Output the [X, Y] coordinate of the center of the cell containing the given text.  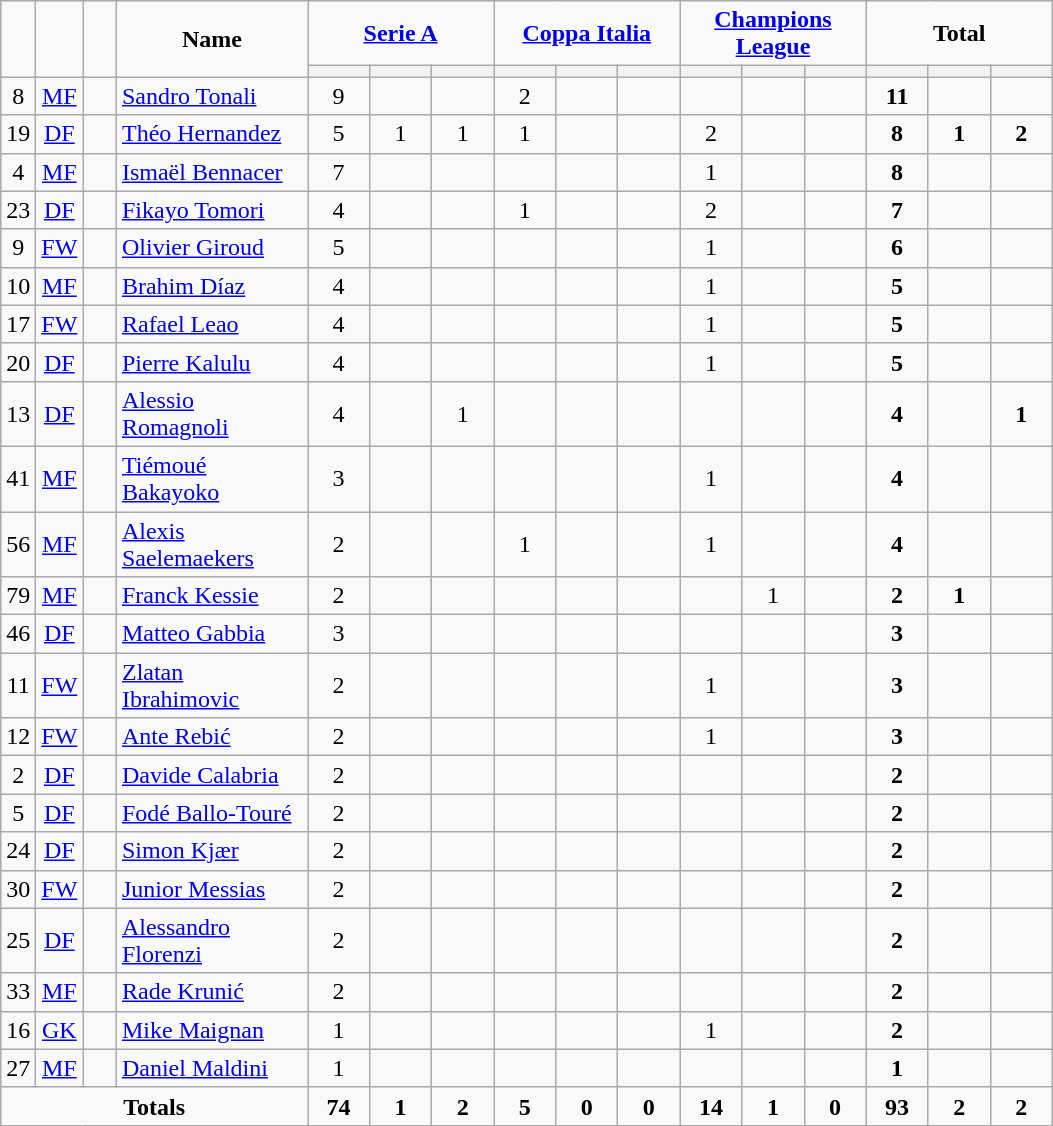
27 [18, 1068]
GK [60, 1030]
Brahim Díaz [212, 286]
Coppa Italia [587, 34]
46 [18, 634]
Totals [154, 1106]
Alessandro Florenzi [212, 940]
14 [711, 1106]
25 [18, 940]
Rade Krunić [212, 992]
Théo Hernandez [212, 134]
Franck Kessie [212, 596]
Rafael Leao [212, 324]
93 [897, 1106]
Olivier Giroud [212, 248]
Alessio Romagnoli [212, 414]
33 [18, 992]
23 [18, 210]
Tiémoué Bakayoko [212, 478]
79 [18, 596]
Mike Maignan [212, 1030]
13 [18, 414]
Serie A [401, 34]
Junior Messias [212, 889]
Fodé Ballo-Touré [212, 813]
Fikayo Tomori [212, 210]
6 [897, 248]
20 [18, 362]
Sandro Tonali [212, 96]
10 [18, 286]
12 [18, 737]
16 [18, 1030]
Davide Calabria [212, 775]
Ante Rebić [212, 737]
Champions League [773, 34]
Zlatan Ibrahimovic [212, 686]
Total [959, 34]
Ismaël Bennacer [212, 172]
Pierre Kalulu [212, 362]
Alexis Saelemaekers [212, 544]
Matteo Gabbia [212, 634]
19 [18, 134]
74 [339, 1106]
Name [212, 39]
41 [18, 478]
24 [18, 851]
17 [18, 324]
Daniel Maldini [212, 1068]
Simon Kjær [212, 851]
30 [18, 889]
56 [18, 544]
